Pinpoint the cell where the given text exists, returning its (X, Y) midpoint coordinate. 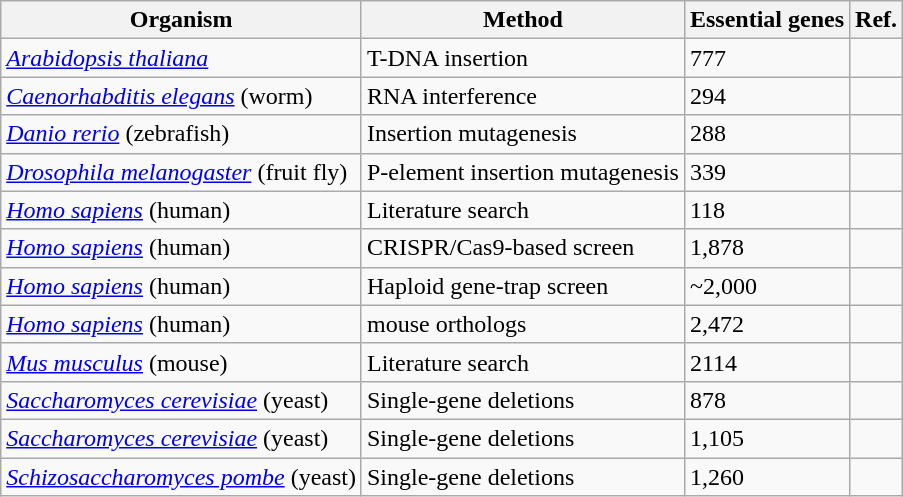
Ref. (876, 20)
294 (766, 96)
118 (766, 210)
Insertion mutagenesis (522, 134)
T-DNA insertion (522, 58)
RNA interference (522, 96)
mouse orthologs (522, 324)
1,260 (766, 477)
P-element insertion mutagenesis (522, 172)
Mus musculus (mouse) (182, 362)
2114 (766, 362)
CRISPR/Cas9-based screen (522, 248)
Caenorhabditis elegans (worm) (182, 96)
339 (766, 172)
Organism (182, 20)
2,472 (766, 324)
Drosophila melanogaster (fruit fly) (182, 172)
777 (766, 58)
1,105 (766, 438)
1,878 (766, 248)
Arabidopsis thaliana (182, 58)
~2,000 (766, 286)
Method (522, 20)
Essential genes (766, 20)
Danio rerio (zebrafish) (182, 134)
Schizosaccharomyces pombe (yeast) (182, 477)
878 (766, 400)
288 (766, 134)
Haploid gene-trap screen (522, 286)
